Determine the [X, Y] coordinate at the center of the cell enclosing the given text.  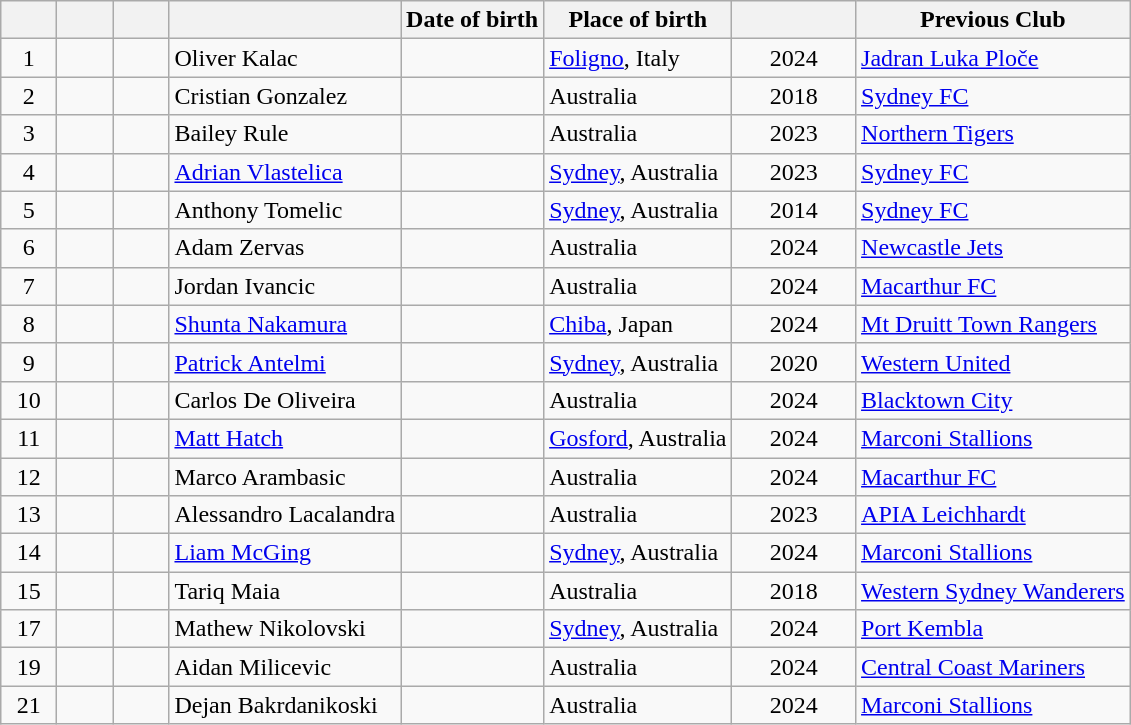
Blacktown City [994, 400]
Previous Club [994, 20]
Aidan Milicevic [285, 667]
Alessandro Lacalandra [285, 515]
APIA Leichhardt [994, 515]
Newcastle Jets [994, 248]
Central Coast Mariners [994, 667]
4 [29, 172]
Jadran Luka Ploče [994, 58]
17 [29, 629]
2014 [794, 210]
Western Sydney Wanderers [994, 591]
10 [29, 400]
Place of birth [638, 20]
Western United [994, 362]
9 [29, 362]
Date of birth [472, 20]
19 [29, 667]
Adam Zervas [285, 248]
3 [29, 134]
Foligno, Italy [638, 58]
1 [29, 58]
6 [29, 248]
Oliver Kalac [285, 58]
Gosford, Australia [638, 438]
Patrick Antelmi [285, 362]
Dejan Bakrdanikoski [285, 705]
Shunta Nakamura [285, 324]
Liam McGing [285, 553]
Adrian Vlastelica [285, 172]
Carlos De Oliveira [285, 400]
Northern Tigers [994, 134]
2 [29, 96]
Chiba, Japan [638, 324]
15 [29, 591]
Anthony Tomelic [285, 210]
Mathew Nikolovski [285, 629]
Marco Arambasic [285, 477]
21 [29, 705]
Matt Hatch [285, 438]
11 [29, 438]
7 [29, 286]
Tariq Maia [285, 591]
8 [29, 324]
12 [29, 477]
13 [29, 515]
14 [29, 553]
Bailey Rule [285, 134]
Jordan Ivancic [285, 286]
Port Kembla [994, 629]
Cristian Gonzalez [285, 96]
Mt Druitt Town Rangers [994, 324]
5 [29, 210]
2020 [794, 362]
